Output the (x, y) coordinate of the center of the cell containing the given text.  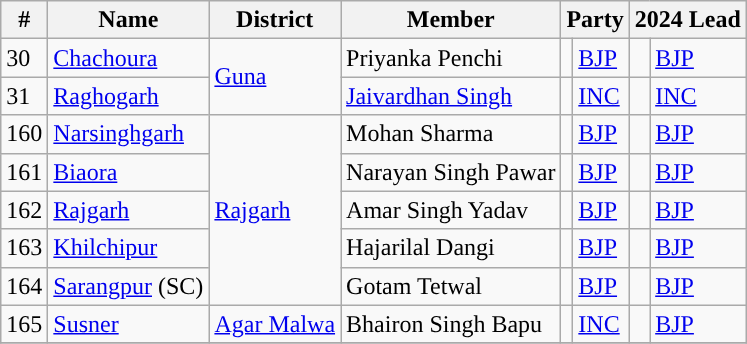
163 (24, 248)
Name (128, 20)
Party (595, 20)
Narsinghgarh (128, 134)
Agar Malwa (275, 324)
30 (24, 58)
Guna (275, 77)
Hajarilal Dangi (451, 248)
Member (451, 20)
Narayan Singh Pawar (451, 172)
Jaivardhan Singh (451, 96)
160 (24, 134)
Khilchipur (128, 248)
# (24, 20)
161 (24, 172)
Priyanka Penchi (451, 58)
Bhairon Singh Bapu (451, 324)
Sarangpur (SC) (128, 286)
Raghogarh (128, 96)
31 (24, 96)
164 (24, 286)
District (275, 20)
165 (24, 324)
Gotam Tetwal (451, 286)
2024 Lead (688, 20)
162 (24, 210)
Chachoura (128, 58)
Biaora (128, 172)
Amar Singh Yadav (451, 210)
Mohan Sharma (451, 134)
Susner (128, 324)
